Capture the cell that displays the provided text and extract its (X, Y) central coordinate. 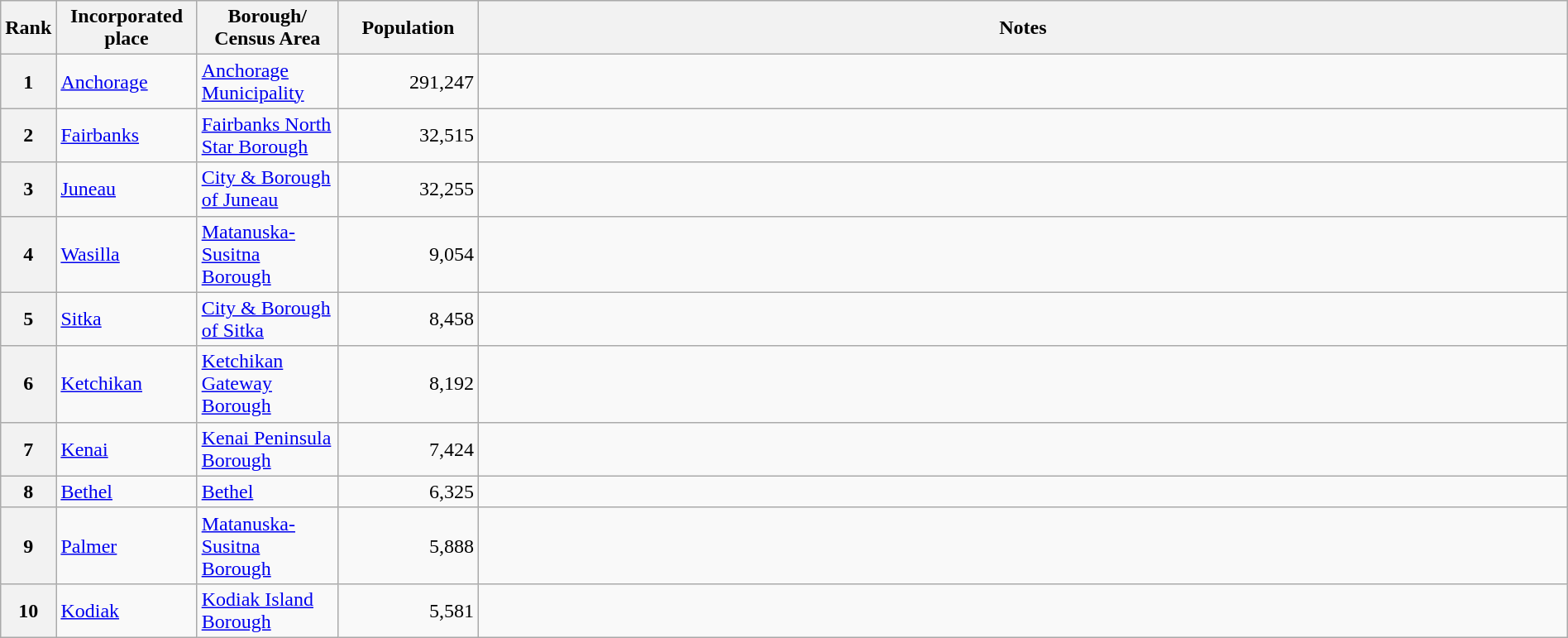
5,888 (408, 545)
32,255 (408, 189)
Kodiak Island Borough (267, 611)
7 (28, 449)
Population (408, 28)
Fairbanks North Star Borough (267, 136)
6,325 (408, 492)
9 (28, 545)
7,424 (408, 449)
8,458 (408, 319)
Ketchikan Gateway Borough (267, 384)
6 (28, 384)
8,192 (408, 384)
City & Borough of Sitka (267, 319)
Rank (28, 28)
Fairbanks (127, 136)
10 (28, 611)
5,581 (408, 611)
9,054 (408, 254)
2 (28, 136)
Anchorage Municipality (267, 81)
Kenai (127, 449)
City & Borough of Juneau (267, 189)
3 (28, 189)
Juneau (127, 189)
Kenai Peninsula Borough (267, 449)
Borough/ Census Area (267, 28)
5 (28, 319)
4 (28, 254)
Ketchikan (127, 384)
Anchorage (127, 81)
Sitka (127, 319)
291,247 (408, 81)
32,515 (408, 136)
Kodiak (127, 611)
Notes (1022, 28)
Incorporated place (127, 28)
Palmer (127, 545)
8 (28, 492)
Wasilla (127, 254)
1 (28, 81)
